Pinpoint the cell where the given text exists, returning its [X, Y] midpoint coordinate. 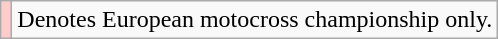
Denotes European motocross championship only. [255, 20]
